Return the [x, y] coordinate for the center point of the cell that contains the specified text.  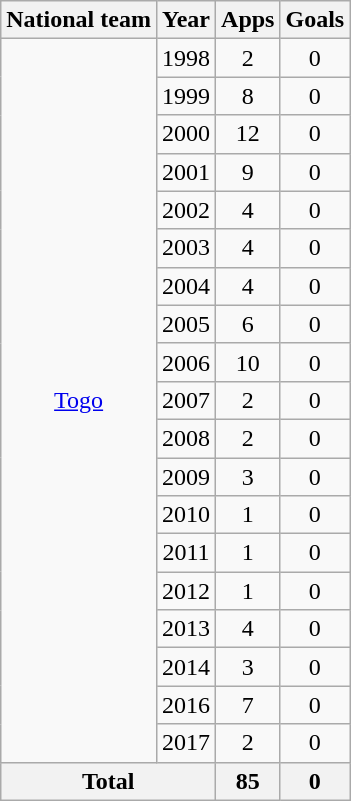
2009 [186, 477]
2002 [186, 210]
2011 [186, 553]
2013 [186, 629]
Togo [79, 400]
12 [248, 134]
2016 [186, 705]
2010 [186, 515]
Goals [315, 20]
Year [186, 20]
2000 [186, 134]
85 [248, 781]
7 [248, 705]
2014 [186, 667]
10 [248, 362]
6 [248, 324]
2017 [186, 743]
Apps [248, 20]
1999 [186, 96]
2005 [186, 324]
2012 [186, 591]
1998 [186, 58]
Total [108, 781]
2006 [186, 362]
2007 [186, 400]
2008 [186, 438]
9 [248, 172]
National team [79, 20]
2003 [186, 248]
8 [248, 96]
2004 [186, 286]
2001 [186, 172]
